Output the [X, Y] coordinate of the center of the cell containing the given text.  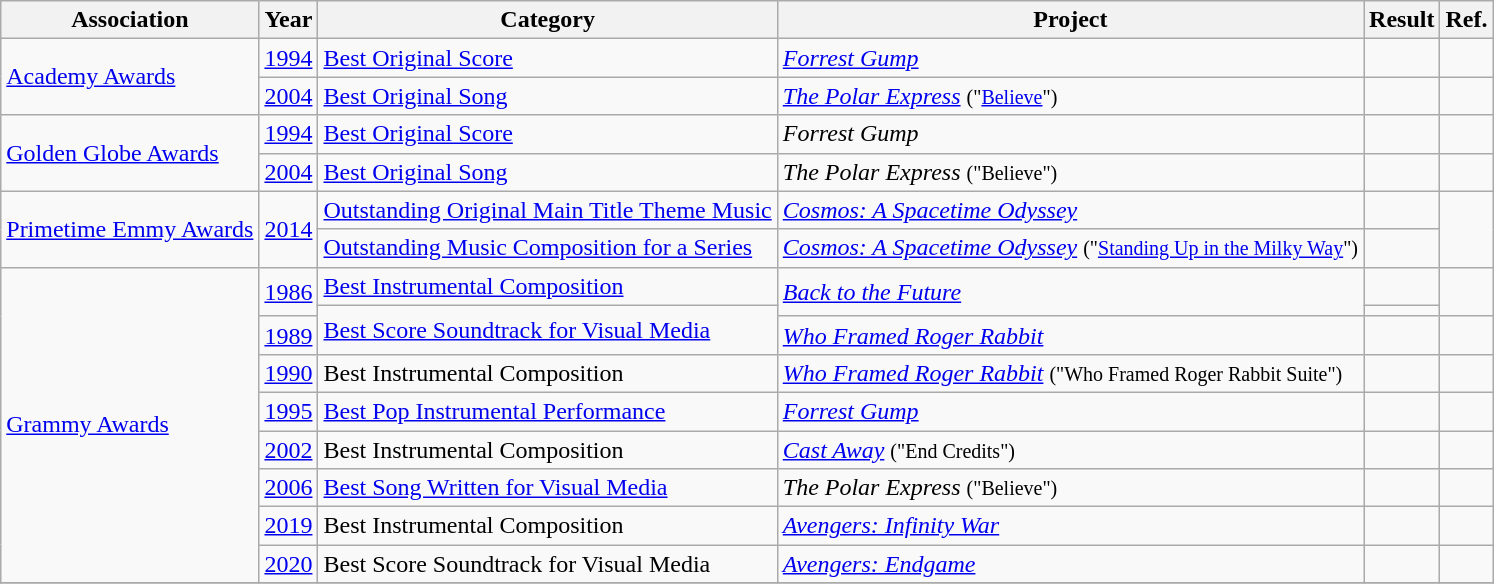
Outstanding Music Composition for a Series [548, 248]
Who Framed Roger Rabbit [1070, 335]
Avengers: Infinity War [1070, 526]
Outstanding Original Main Title Theme Music [548, 210]
Year [288, 20]
Cosmos: A Spacetime Odyssey [1070, 210]
Academy Awards [130, 77]
Best Pop Instrumental Performance [548, 411]
1995 [288, 411]
Who Framed Roger Rabbit ("Who Framed Roger Rabbit Suite") [1070, 373]
Category [548, 20]
Cosmos: A Spacetime Odyssey ("Standing Up in the Milky Way") [1070, 248]
Result [1402, 20]
Best Song Written for Visual Media [548, 488]
1986 [288, 292]
Grammy Awards [130, 425]
Golden Globe Awards [130, 153]
Avengers: Endgame [1070, 564]
Association [130, 20]
Project [1070, 20]
Back to the Future [1070, 292]
2014 [288, 229]
1989 [288, 335]
2019 [288, 526]
2002 [288, 449]
Primetime Emmy Awards [130, 229]
1990 [288, 373]
2020 [288, 564]
2006 [288, 488]
Cast Away ("End Credits") [1070, 449]
Ref. [1466, 20]
